For the text-containing cell, return its midpoint in (x, y) coordinate format. 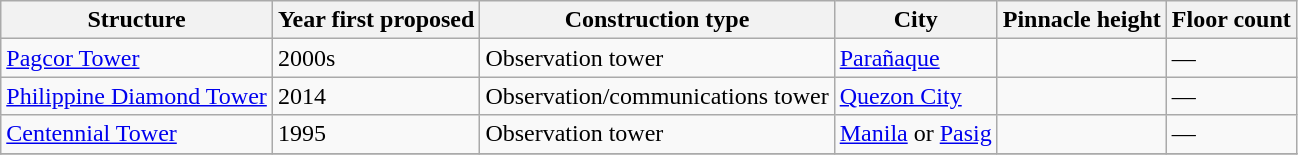
Year first proposed (376, 20)
Pagcor Tower (137, 58)
Observation/communications tower (657, 96)
Quezon City (916, 96)
Parañaque (916, 58)
Centennial Tower (137, 134)
Pinnacle height (1082, 20)
1995 (376, 134)
Philippine Diamond Tower (137, 96)
2014 (376, 96)
Floor count (1231, 20)
City (916, 20)
Construction type (657, 20)
Manila or Pasig (916, 134)
2000s (376, 58)
Structure (137, 20)
